Scan for the cell matching the given text and deliver its [x, y] coordinate at center. 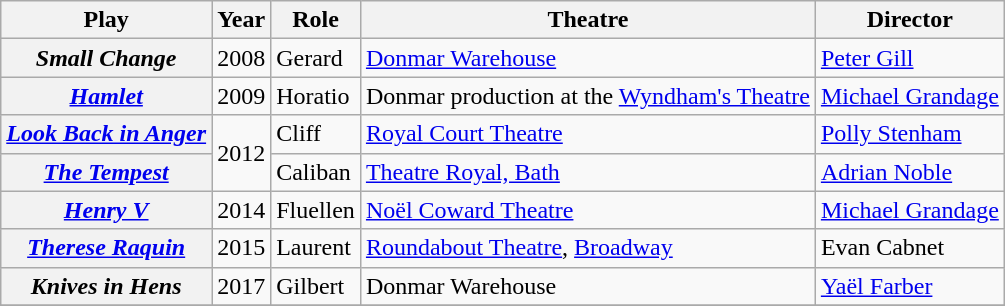
Adrian Noble [910, 172]
Evan Cabnet [910, 248]
2012 [242, 153]
Play [106, 20]
Henry V [106, 210]
2014 [242, 210]
Year [242, 20]
Look Back in Anger [106, 134]
Yaël Farber [910, 286]
2017 [242, 286]
Cliff [316, 134]
Therese Raquin [106, 248]
Small Change [106, 58]
Gerard [316, 58]
The Tempest [106, 172]
Donmar production at the Wyndham's Theatre [588, 96]
2015 [242, 248]
Theatre Royal, Bath [588, 172]
Royal Court Theatre [588, 134]
Caliban [316, 172]
Gilbert [316, 286]
Peter Gill [910, 58]
Laurent [316, 248]
Role [316, 20]
Theatre [588, 20]
Knives in Hens [106, 286]
Director [910, 20]
Horatio [316, 96]
Roundabout Theatre, Broadway [588, 248]
Polly Stenham [910, 134]
2008 [242, 58]
Noël Coward Theatre [588, 210]
Fluellen [316, 210]
Hamlet [106, 96]
2009 [242, 96]
